Determine the [X, Y] coordinate at the center of the cell enclosing the given text.  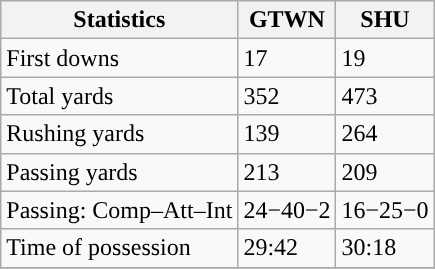
352 [287, 96]
30:18 [385, 248]
Rushing yards [120, 134]
SHU [385, 20]
29:42 [287, 248]
17 [287, 58]
139 [287, 134]
Total yards [120, 96]
264 [385, 134]
209 [385, 172]
First downs [120, 58]
16−25−0 [385, 210]
GTWN [287, 20]
24−40−2 [287, 210]
19 [385, 58]
Time of possession [120, 248]
Statistics [120, 20]
473 [385, 96]
213 [287, 172]
Passing yards [120, 172]
Passing: Comp–Att–Int [120, 210]
